Locate the cell with the specified text and output its [X, Y] center coordinate. 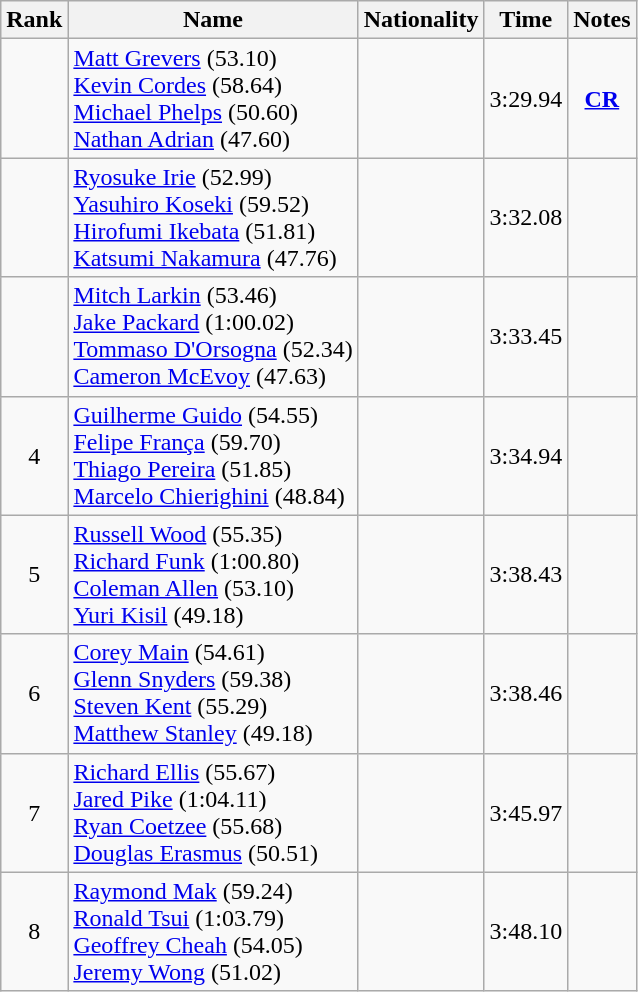
Mitch Larkin (53.46) Jake Packard (1:00.02) Tommaso D'Orsogna (52.34) Cameron McEvoy (47.63) [213, 336]
3:45.97 [526, 812]
3:29.94 [526, 98]
3:38.46 [526, 694]
Rank [34, 20]
Time [526, 20]
3:33.45 [526, 336]
Matt Grevers (53.10) Kevin Cordes (58.64) Michael Phelps (50.60) Nathan Adrian (47.60) [213, 98]
Nationality [421, 20]
8 [34, 932]
6 [34, 694]
7 [34, 812]
3:32.08 [526, 218]
5 [34, 574]
Corey Main (54.61) Glenn Snyders (59.38) Steven Kent (55.29) Matthew Stanley (49.18) [213, 694]
Russell Wood (55.35) Richard Funk (1:00.80) Coleman Allen (53.10) Yuri Kisil (49.18) [213, 574]
3:34.94 [526, 456]
Raymond Mak (59.24) Ronald Tsui (1:03.79) Geoffrey Cheah (54.05) Jeremy Wong (51.02) [213, 932]
Richard Ellis (55.67) Jared Pike (1:04.11) Ryan Coetzee (55.68) Douglas Erasmus (50.51) [213, 812]
Notes [602, 20]
4 [34, 456]
CR [602, 98]
Name [213, 20]
3:38.43 [526, 574]
Ryosuke Irie (52.99) Yasuhiro Koseki (59.52) Hirofumi Ikebata (51.81) Katsumi Nakamura (47.76) [213, 218]
Guilherme Guido (54.55) Felipe França (59.70) Thiago Pereira (51.85) Marcelo Chierighini (48.84) [213, 456]
3:48.10 [526, 932]
